Search for the cell housing the specified text and yield its (x, y) center coordinate. 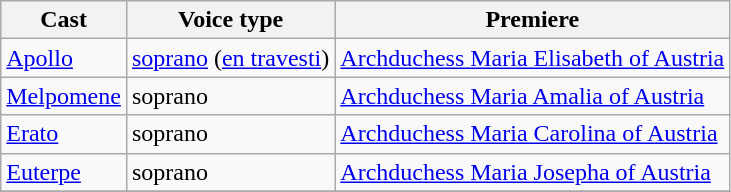
Voice type (230, 20)
Cast (64, 20)
Melpomene (64, 96)
Archduchess Maria Elisabeth of Austria (532, 58)
Archduchess Maria Amalia of Austria (532, 96)
Archduchess Maria Josepha of Austria (532, 172)
Apollo (64, 58)
Euterpe (64, 172)
Erato (64, 134)
Archduchess Maria Carolina of Austria (532, 134)
soprano (en travesti) (230, 58)
Premiere (532, 20)
